Determine the (X, Y) coordinate at the center of the cell enclosing the given text.  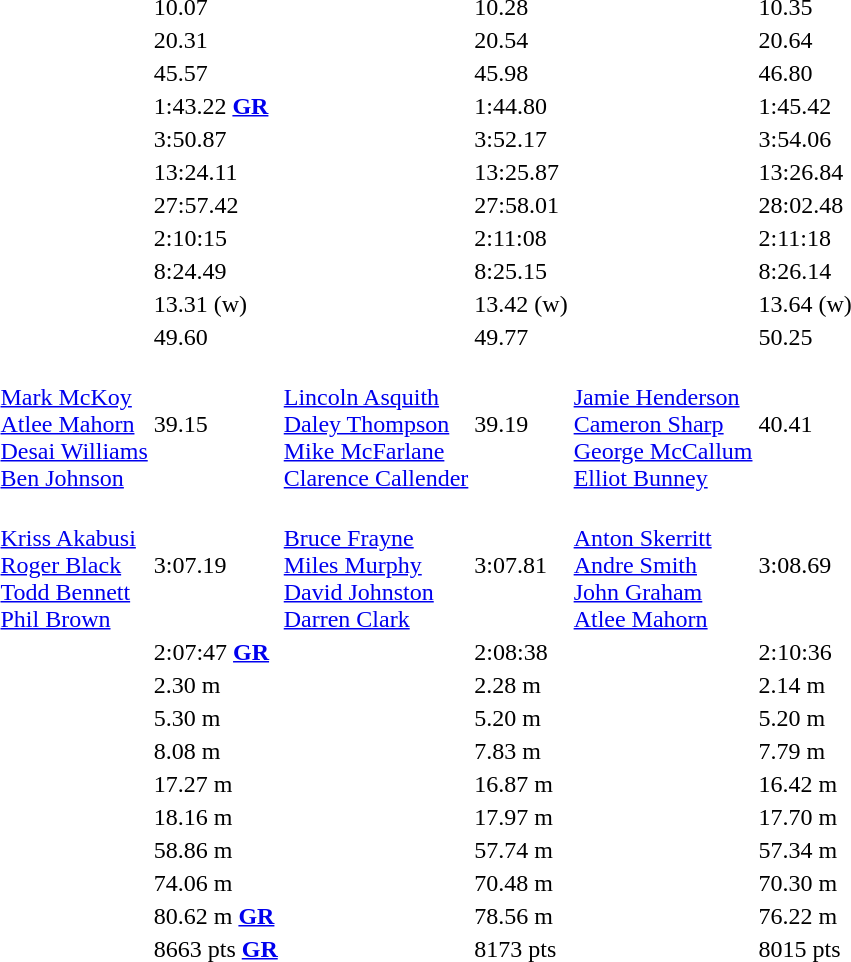
8:24.49 (216, 271)
2:07:47 GR (216, 652)
39.15 (216, 424)
2.30 m (216, 685)
17.27 m (216, 784)
49.77 (521, 337)
13:25.87 (521, 172)
58.86 m (216, 850)
2:11:08 (521, 238)
8.08 m (216, 751)
Lincoln AsquithDaley ThompsonMike McFarlaneClarence Callender (376, 424)
3:52.17 (521, 139)
27:58.01 (521, 205)
3:50.87 (216, 139)
78.56 m (521, 916)
5.30 m (216, 718)
13.31 (w) (216, 304)
13.42 (w) (521, 304)
17.97 m (521, 817)
3:07.19 (216, 565)
80.62 m GR (216, 916)
49.60 (216, 337)
70.48 m (521, 883)
Bruce FrayneMiles MurphyDavid JohnstonDarren Clark (376, 565)
8:25.15 (521, 271)
2:10:15 (216, 238)
16.87 m (521, 784)
5.20 m (521, 718)
20.54 (521, 40)
45.57 (216, 73)
18.16 m (216, 817)
1:43.22 GR (216, 106)
2.28 m (521, 685)
13:24.11 (216, 172)
7.83 m (521, 751)
45.98 (521, 73)
1:44.80 (521, 106)
20.31 (216, 40)
57.74 m (521, 850)
Jamie HendersonCameron SharpGeorge McCallumElliot Bunney (663, 424)
Anton SkerrittAndre SmithJohn GrahamAtlee Mahorn (663, 565)
3:07.81 (521, 565)
27:57.42 (216, 205)
74.06 m (216, 883)
39.19 (521, 424)
2:08:38 (521, 652)
